Detect which cell encompasses the target text, then output its [x, y] center coordinate. 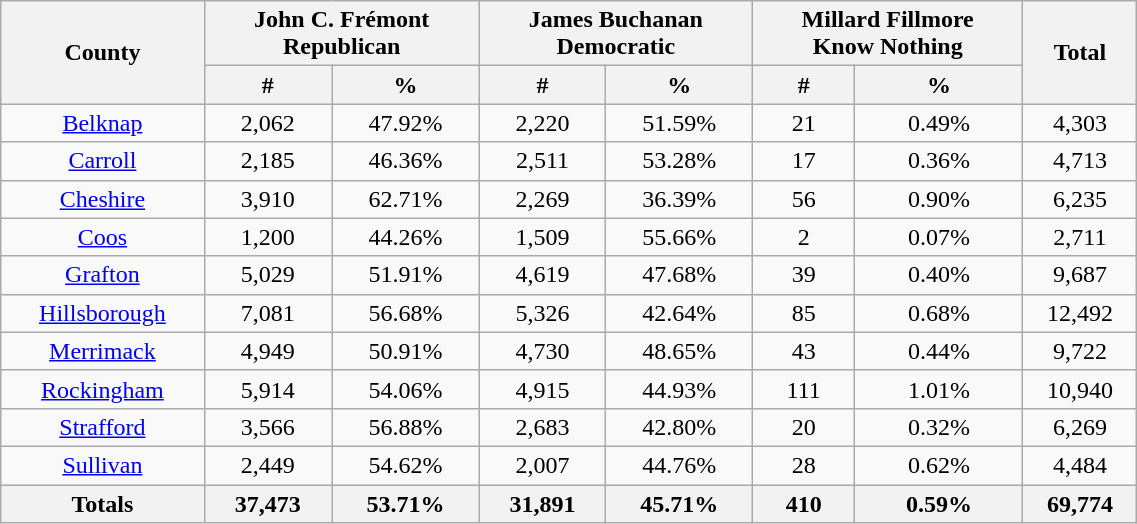
20 [804, 427]
42.80% [680, 427]
Millard FillmoreKnow Nothing [888, 34]
39 [804, 275]
2,185 [268, 161]
0.40% [939, 275]
John C. FrémontRepublican [342, 34]
53.71% [406, 503]
James BuchananDemocratic [616, 34]
Merrimack [102, 351]
50.91% [406, 351]
1.01% [939, 389]
17 [804, 161]
0.32% [939, 427]
9,687 [1080, 275]
4,484 [1080, 465]
0.59% [939, 503]
Carroll [102, 161]
2,511 [542, 161]
7,081 [268, 313]
0.07% [939, 237]
Rockingham [102, 389]
42.64% [680, 313]
Strafford [102, 427]
2,007 [542, 465]
9,722 [1080, 351]
56 [804, 199]
56.88% [406, 427]
53.28% [680, 161]
Cheshire [102, 199]
Grafton [102, 275]
Hillsborough [102, 313]
0.90% [939, 199]
0.49% [939, 123]
Total [1080, 52]
31,891 [542, 503]
6,269 [1080, 427]
5,326 [542, 313]
4,915 [542, 389]
43 [804, 351]
54.62% [406, 465]
6,235 [1080, 199]
4,713 [1080, 161]
111 [804, 389]
0.36% [939, 161]
2,062 [268, 123]
4,619 [542, 275]
Coos [102, 237]
46.36% [406, 161]
3,566 [268, 427]
51.91% [406, 275]
44.26% [406, 237]
2 [804, 237]
85 [804, 313]
2,711 [1080, 237]
5,029 [268, 275]
55.66% [680, 237]
28 [804, 465]
0.62% [939, 465]
4,949 [268, 351]
Belknap [102, 123]
47.92% [406, 123]
21 [804, 123]
410 [804, 503]
48.65% [680, 351]
4,303 [1080, 123]
1,200 [268, 237]
69,774 [1080, 503]
County [102, 52]
Sullivan [102, 465]
2,269 [542, 199]
56.68% [406, 313]
36.39% [680, 199]
47.68% [680, 275]
51.59% [680, 123]
Totals [102, 503]
1,509 [542, 237]
54.06% [406, 389]
45.71% [680, 503]
2,683 [542, 427]
2,449 [268, 465]
10,940 [1080, 389]
37,473 [268, 503]
3,910 [268, 199]
44.76% [680, 465]
2,220 [542, 123]
62.71% [406, 199]
5,914 [268, 389]
0.44% [939, 351]
0.68% [939, 313]
4,730 [542, 351]
12,492 [1080, 313]
44.93% [680, 389]
